For the text-containing cell, return its midpoint in (x, y) coordinate format. 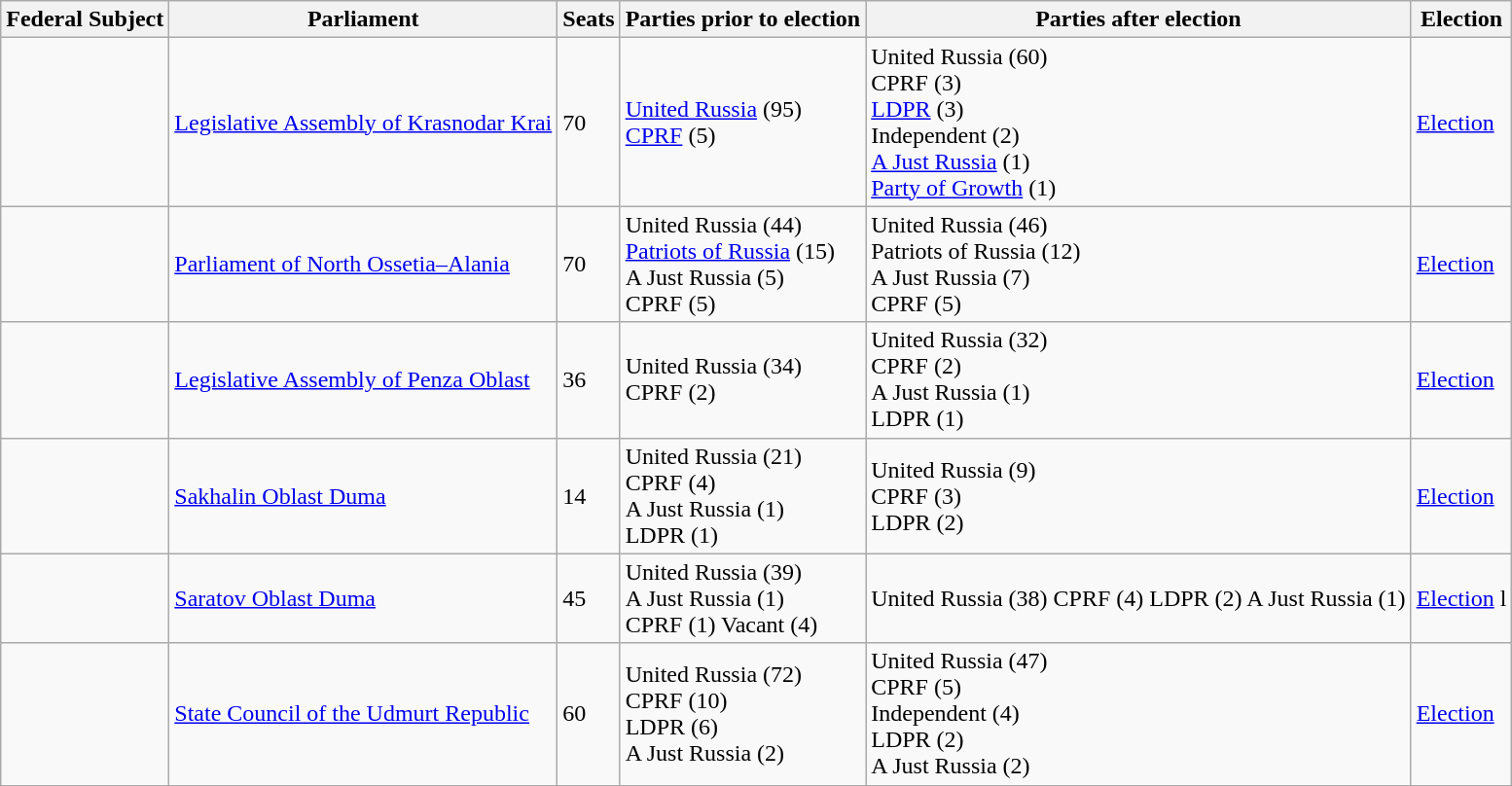
Parties prior to election (743, 19)
United Russia (32)CPRF (2)A Just Russia (1)LDPR (1) (1138, 379)
United Russia (47)CPRF (5)Independent (4)LDPR (2)A Just Russia (2) (1138, 714)
Parties after election (1138, 19)
United Russia (38) CPRF (4) LDPR (2) A Just Russia (1) (1138, 598)
United Russia (95)CPRF (5) (743, 123)
United Russia (46)Patriots of Russia (12)A Just Russia (7)CPRF (5) (1138, 265)
Parliament of North Ossetia–Alania (364, 265)
60 (589, 714)
United Russia (44)Patriots of Russia (15)A Just Russia (5)CPRF (5) (743, 265)
United Russia (34)CPRF (2) (743, 379)
United Russia (39)A Just Russia (1)CPRF (1) Vacant (4) (743, 598)
Saratov Oblast Duma (364, 598)
United Russia (21)CPRF (4)A Just Russia (1)LDPR (1) (743, 496)
State Council of the Udmurt Republic (364, 714)
45 (589, 598)
36 (589, 379)
United Russia (60)CPRF (3)LDPR (3)Independent (2)A Just Russia (1)Party of Growth (1) (1138, 123)
United Russia (9)CPRF (3)LDPR (2) (1138, 496)
United Russia (72)CPRF (10)LDPR (6)A Just Russia (2) (743, 714)
Seats (589, 19)
Parliament (364, 19)
14 (589, 496)
Federal Subject (86, 19)
Legislative Assembly of Krasnodar Krai (364, 123)
Legislative Assembly of Penza Oblast (364, 379)
Sakhalin Oblast Duma (364, 496)
Election l (1461, 598)
